Find where the given text appears and provide that cell's center as (X, Y) coordinate. 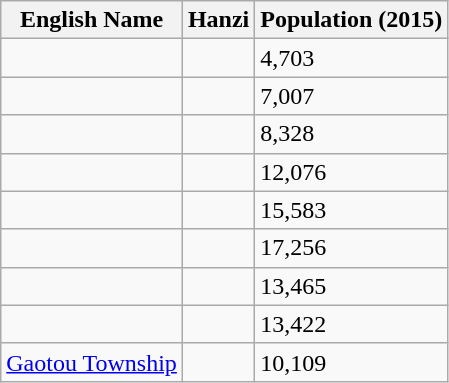
Gaotou Township (92, 362)
4,703 (352, 58)
Population (2015) (352, 20)
13,422 (352, 324)
12,076 (352, 172)
17,256 (352, 248)
15,583 (352, 210)
7,007 (352, 96)
13,465 (352, 286)
8,328 (352, 134)
English Name (92, 20)
Hanzi (218, 20)
10,109 (352, 362)
